Extract the [X, Y] coordinate from the center of the cell holding the provided text.  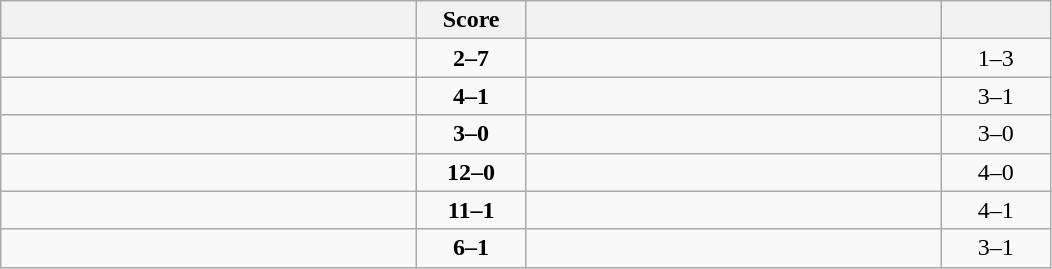
11–1 [472, 210]
2–7 [472, 58]
1–3 [996, 58]
Score [472, 20]
12–0 [472, 172]
4–0 [996, 172]
6–1 [472, 248]
